For the text-containing cell, return its midpoint in (X, Y) coordinate format. 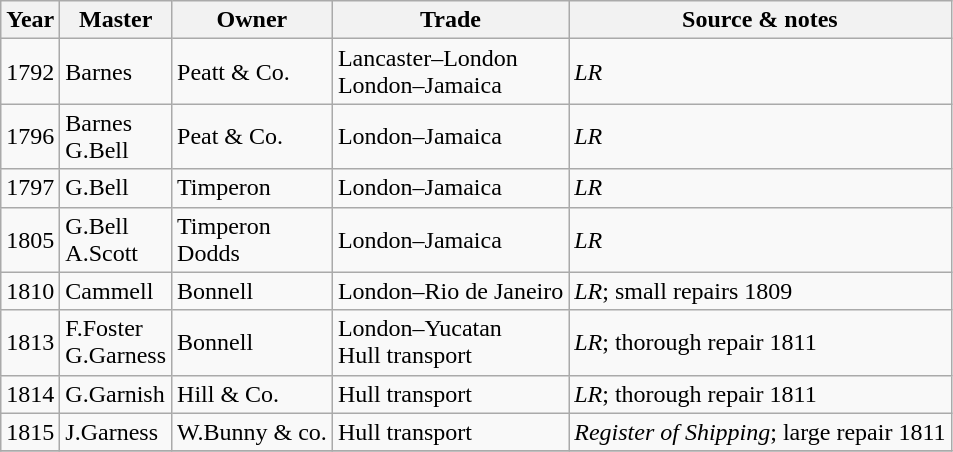
Timperon (252, 188)
Trade (450, 20)
Barnes (116, 72)
G.Bell (116, 188)
Master (116, 20)
1805 (30, 240)
London–YucatanHull transport (450, 342)
1815 (30, 432)
Year (30, 20)
1813 (30, 342)
F.FosterG.Garness (116, 342)
1814 (30, 394)
G.Garnish (116, 394)
Register of Shipping; large repair 1811 (760, 432)
1792 (30, 72)
London–Rio de Janeiro (450, 291)
Hill & Co. (252, 394)
W.Bunny & co. (252, 432)
BarnesG.Bell (116, 136)
Owner (252, 20)
1810 (30, 291)
1797 (30, 188)
Peat & Co. (252, 136)
TimperonDodds (252, 240)
1796 (30, 136)
LR; small repairs 1809 (760, 291)
Source & notes (760, 20)
J.Garness (116, 432)
Peatt & Co. (252, 72)
Cammell (116, 291)
G.BellA.Scott (116, 240)
Lancaster–LondonLondon–Jamaica (450, 72)
